Scan for the cell matching the given text and deliver its (x, y) coordinate at center. 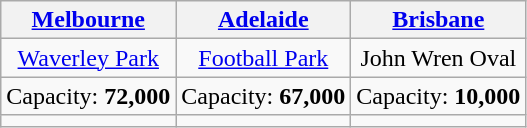
Waverley Park (88, 58)
Melbourne (88, 20)
Capacity: 10,000 (438, 96)
Capacity: 67,000 (264, 96)
John Wren Oval (438, 58)
Adelaide (264, 20)
Brisbane (438, 20)
Capacity: 72,000 (88, 96)
Football Park (264, 58)
